Return (X, Y) of the center of cell containing provided text 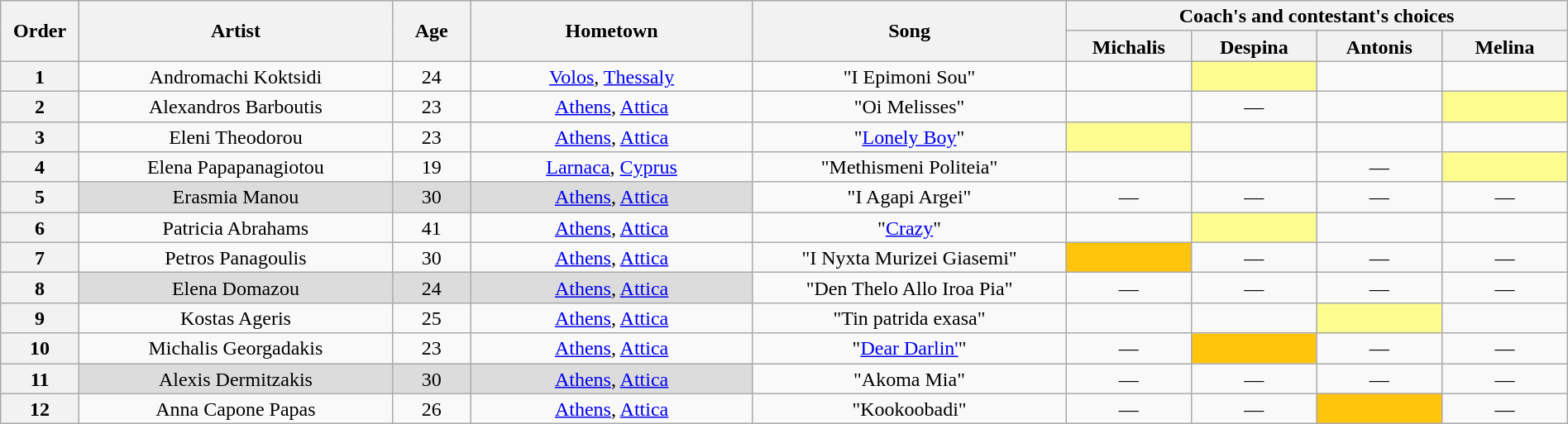
Alexandros Barboutis (235, 106)
"Dear Darlin'" (910, 349)
Eleni Theodorou (235, 137)
"Kookoobadi" (910, 408)
Michalis (1129, 46)
Anna Capone Papas (235, 408)
6 (40, 228)
Artist (235, 31)
Petros Panagoulis (235, 258)
"Tin patrida exasa" (910, 317)
"I Nyxta Murizei Giasemi" (910, 258)
9 (40, 317)
7 (40, 258)
19 (432, 167)
8 (40, 288)
"Methismeni Politeia" (910, 167)
26 (432, 408)
5 (40, 197)
Song (910, 31)
4 (40, 167)
Age (432, 31)
Kostas Ageris (235, 317)
Antonis (1379, 46)
41 (432, 228)
"Crazy" (910, 228)
"Lonely Boy" (910, 137)
Hometown (612, 31)
11 (40, 379)
Michalis Georgadakis (235, 349)
"I Agapi Argei" (910, 197)
2 (40, 106)
Erasmia Manou (235, 197)
Despina (1255, 46)
Andromachi Koktsidi (235, 76)
25 (432, 317)
Elena Domazou (235, 288)
10 (40, 349)
"Den Thelo Allo Iroa Pia" (910, 288)
Volos, Thessaly (612, 76)
Larnaca, Cyprus (612, 167)
Alexis Dermitzakis (235, 379)
"I Epimoni Sou" (910, 76)
3 (40, 137)
1 (40, 76)
Elena Papapanagiotou (235, 167)
Patricia Abrahams (235, 228)
"Akoma Mia" (910, 379)
Coach's and contestant's choices (1317, 17)
"Oi Melisses" (910, 106)
Order (40, 31)
Melina (1505, 46)
12 (40, 408)
